Find where the given text appears and provide that cell's center as (x, y) coordinate. 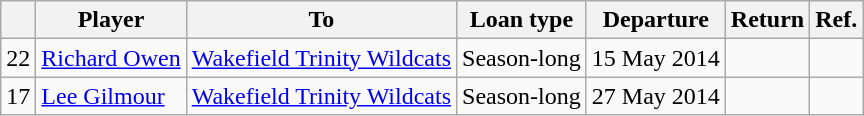
Ref. (836, 20)
22 (18, 58)
17 (18, 96)
Departure (656, 20)
Return (767, 20)
Richard Owen (111, 58)
Player (111, 20)
Lee Gilmour (111, 96)
27 May 2014 (656, 96)
15 May 2014 (656, 58)
Loan type (522, 20)
To (321, 20)
